Determine the [x, y] coordinate at the center of the cell enclosing the given text.  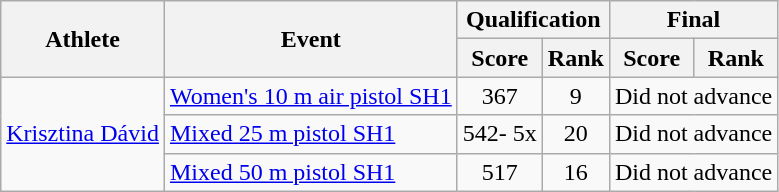
367 [500, 96]
Qualification [533, 20]
Final [693, 20]
9 [576, 96]
Mixed 50 m pistol SH1 [310, 172]
517 [500, 172]
Women's 10 m air pistol SH1 [310, 96]
542- 5x [500, 134]
Krisztina Dávid [83, 134]
20 [576, 134]
16 [576, 172]
Mixed 25 m pistol SH1 [310, 134]
Athlete [83, 39]
Event [310, 39]
